Search for the cell housing the specified text and yield its (x, y) center coordinate. 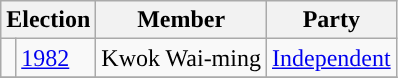
Party (331, 20)
Election (48, 20)
Kwok Wai-ming (182, 58)
1982 (56, 58)
Member (182, 20)
Independent (331, 58)
